Return (x, y) of the center of cell containing provided text 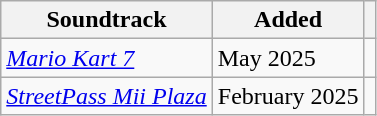
February 2025 (288, 96)
Mario Kart 7 (107, 58)
Added (288, 20)
StreetPass Mii Plaza (107, 96)
Soundtrack (107, 20)
May 2025 (288, 58)
